From the cell containing the given text, extract its center point as [x, y] coordinate. 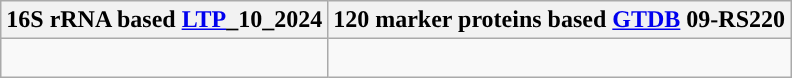
16S rRNA based LTP_10_2024 [164, 20]
120 marker proteins based GTDB 09-RS220 [560, 20]
